Search for the cell housing the specified text and yield its [X, Y] center coordinate. 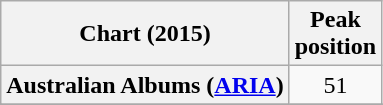
Peakposition [335, 34]
Australian Albums (ARIA) [145, 85]
51 [335, 85]
Chart (2015) [145, 34]
